For the text-containing cell, return its midpoint in [X, Y] coordinate format. 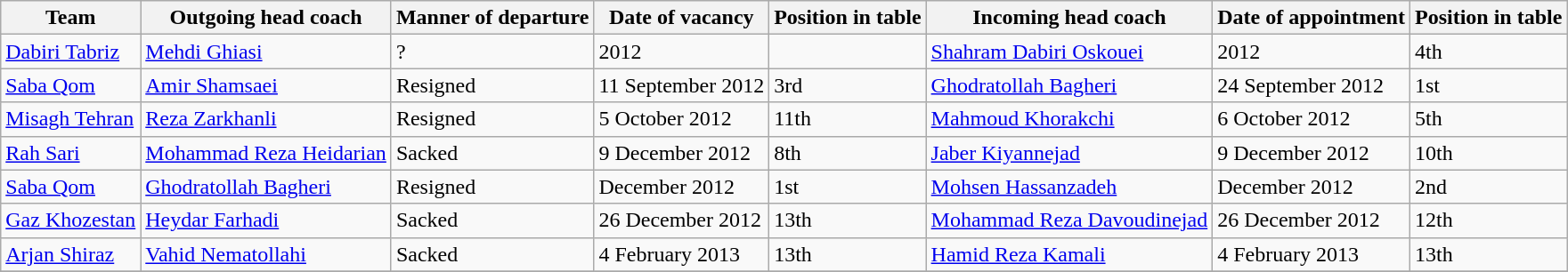
Dabiri Tabriz [71, 52]
Misagh Tehran [71, 119]
Mohammad Reza Davoudinejad [1069, 220]
Outgoing head coach [266, 18]
Jaber Kiyannejad [1069, 153]
Date of appointment [1312, 18]
3rd [848, 85]
Hamid Reza Kamali [1069, 254]
? [492, 52]
Gaz Khozestan [71, 220]
12th [1488, 220]
2nd [1488, 187]
Shahram Dabiri Oskouei [1069, 52]
Vahid Nematollahi [266, 254]
Mohammad Reza Heidarian [266, 153]
Amir Shamsaei [266, 85]
24 September 2012 [1312, 85]
5th [1488, 119]
Arjan Shiraz [71, 254]
Incoming head coach [1069, 18]
Team [71, 18]
Mohsen Hassanzadeh [1069, 187]
Mahmoud Khorakchi [1069, 119]
6 October 2012 [1312, 119]
11th [848, 119]
Mehdi Ghiasi [266, 52]
8th [848, 153]
Rah Sari [71, 153]
5 October 2012 [682, 119]
Date of vacancy [682, 18]
11 September 2012 [682, 85]
10th [1488, 153]
4th [1488, 52]
Reza Zarkhanli [266, 119]
Heydar Farhadi [266, 220]
Manner of departure [492, 18]
